Scan for the cell matching the given text and deliver its [x, y] coordinate at center. 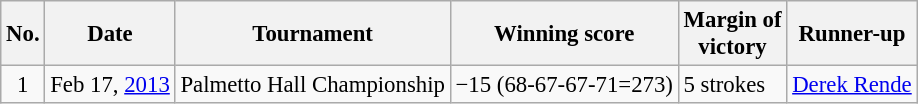
Derek Rende [852, 85]
Margin ofvictory [732, 34]
Palmetto Hall Championship [312, 85]
Feb 17, 2013 [110, 85]
5 strokes [732, 85]
Date [110, 34]
−15 (68-67-67-71=273) [564, 85]
No. [23, 34]
1 [23, 85]
Winning score [564, 34]
Runner-up [852, 34]
Tournament [312, 34]
